Detect which cell encompasses the target text, then output its [x, y] center coordinate. 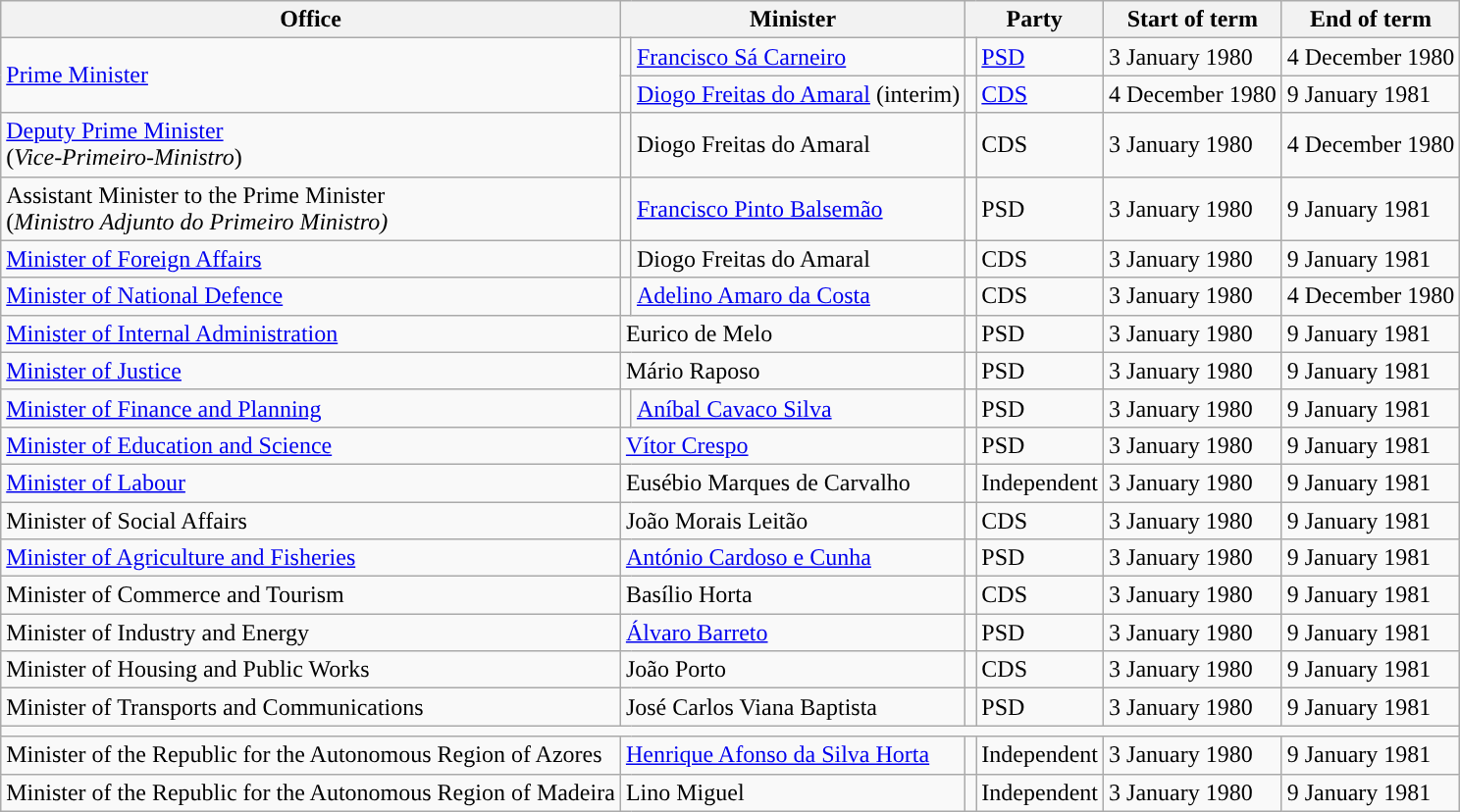
Minister of Internal Administration [311, 333]
Minister of Housing and Public Works [311, 670]
Minister of Agriculture and Fisheries [311, 558]
Mário Raposo [793, 371]
Eusébio Marques de Carvalho [793, 482]
Minister of Foreign Affairs [311, 259]
Office [311, 20]
António Cardoso e Cunha [793, 558]
Lino Miguel [793, 792]
Álvaro Barreto [793, 633]
Francisco Pinto Balsemão [798, 208]
Francisco Sá Carneiro [798, 57]
Minister of Industry and Energy [311, 633]
Start of term [1193, 20]
Aníbal Cavaco Silva [798, 408]
Deputy Prime Minister(Vice-Primeiro-Ministro) [311, 145]
Adelino Amaro da Costa [798, 296]
Eurico de Melo [793, 333]
Party [1034, 20]
Prime Minister [311, 76]
Basílio Horta [793, 595]
Minister of National Defence [311, 296]
João Morais Leitão [793, 521]
João Porto [793, 670]
Minister of Commerce and Tourism [311, 595]
José Carlos Viana Baptista [793, 707]
Minister of Labour [311, 482]
Minister [793, 20]
Diogo Freitas do Amaral (interim) [798, 94]
Minister of Justice [311, 371]
Minister of the Republic for the Autonomous Region of Azores [311, 755]
Vítor Crespo [793, 445]
Minister of Social Affairs [311, 521]
Minister of Education and Science [311, 445]
Minister of Finance and Planning [311, 408]
Henrique Afonso da Silva Horta [793, 755]
Assistant Minister to the Prime Minister(Ministro Adjunto do Primeiro Ministro) [311, 208]
Minister of Transports and Communications [311, 707]
End of term [1371, 20]
Minister of the Republic for the Autonomous Region of Madeira [311, 792]
